Return [X, Y] of the center of cell containing provided text 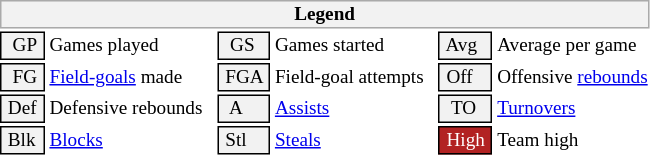
Offensive rebounds [573, 77]
FGA [244, 77]
GS [244, 46]
Legend [324, 14]
Avg [466, 46]
Assists [354, 108]
Games played [131, 46]
Average per game [573, 46]
Defensive rebounds [131, 108]
A [244, 108]
Blocks [131, 140]
Field-goal attempts [354, 77]
TO [466, 108]
Field-goals made [131, 77]
Blk [22, 140]
Games started [354, 46]
Def [22, 108]
Steals [354, 140]
GP [22, 46]
Team high [573, 140]
High [466, 140]
Stl [244, 140]
Off [466, 77]
FG [22, 77]
Turnovers [573, 108]
